Find where the given text appears and provide that cell's center as [X, Y] coordinate. 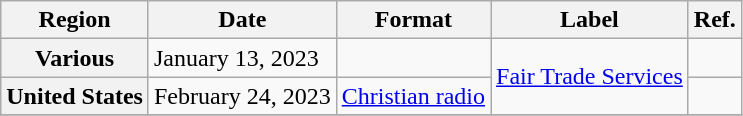
Label [590, 20]
Fair Trade Services [590, 77]
Christian radio [413, 96]
United States [75, 96]
Region [75, 20]
Various [75, 58]
Date [242, 20]
Ref. [714, 20]
Format [413, 20]
January 13, 2023 [242, 58]
February 24, 2023 [242, 96]
